Scan for the cell matching the given text and deliver its [x, y] coordinate at center. 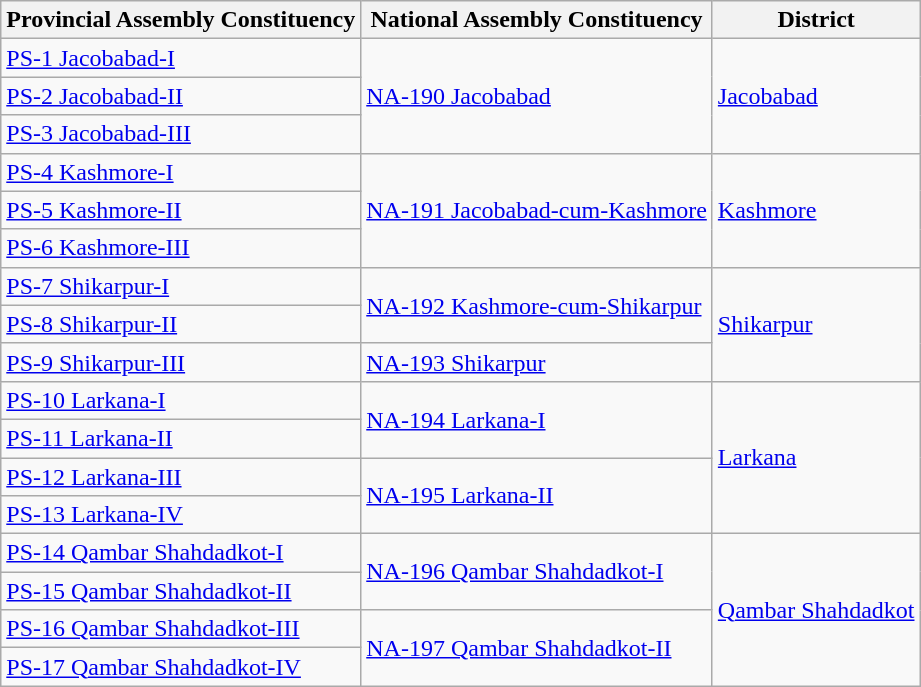
NA-193 Shikarpur [537, 362]
PS-8 Shikarpur-II [181, 324]
Shikarpur [816, 324]
Larkana [816, 457]
NA-195 Larkana-II [537, 496]
NA-190 Jacobabad [537, 96]
PS-11 Larkana-II [181, 438]
Provincial Assembly Constituency [181, 20]
PS-5 Kashmore-II [181, 210]
PS-2 Jacobabad-II [181, 96]
NA-197 Qambar Shahdadkot-II [537, 648]
PS-4 Kashmore-I [181, 172]
NA-194 Larkana-I [537, 419]
PS-1 Jacobabad-I [181, 58]
NA-196 Qambar Shahdadkot-I [537, 572]
NA-192 Kashmore-cum-Shikarpur [537, 305]
PS-14 Qambar Shahdadkot-I [181, 553]
PS-12 Larkana-III [181, 477]
PS-9 Shikarpur-III [181, 362]
District [816, 20]
PS-10 Larkana-I [181, 400]
PS-16 Qambar Shahdadkot-III [181, 629]
Kashmore [816, 210]
PS-7 Shikarpur-I [181, 286]
PS-3 Jacobabad-III [181, 134]
PS-13 Larkana-IV [181, 515]
PS-17 Qambar Shahdadkot-IV [181, 667]
National Assembly Constituency [537, 20]
Qambar Shahdadkot [816, 610]
PS-15 Qambar Shahdadkot-II [181, 591]
PS-6 Kashmore-III [181, 248]
NA-191 Jacobabad-cum-Kashmore [537, 210]
Jacobabad [816, 96]
